Detect which cell encompasses the target text, then output its [X, Y] center coordinate. 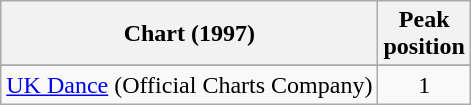
UK Dance (Official Charts Company) [190, 85]
1 [424, 85]
Peakposition [424, 34]
Chart (1997) [190, 34]
